Return the [x, y] coordinate for the center point of the cell that contains the specified text.  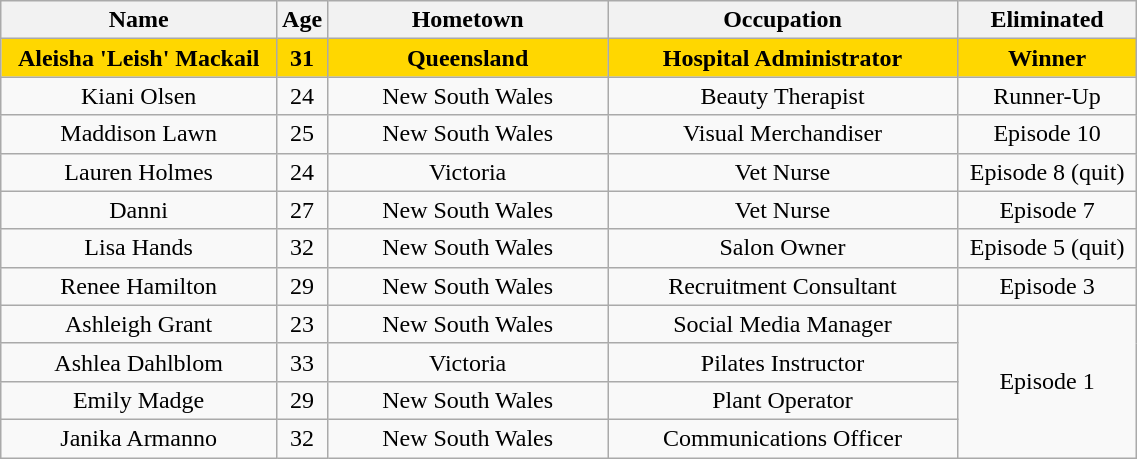
Episode 10 [1047, 134]
Communications Officer [783, 438]
Episode 1 [1047, 381]
Beauty Therapist [783, 96]
Emily Madge [139, 400]
Episode 8 (quit) [1047, 172]
Episode 7 [1047, 210]
Ashleigh Grant [139, 324]
33 [302, 362]
Social Media Manager [783, 324]
Queensland [468, 58]
Runner-Up [1047, 96]
Recruitment Consultant [783, 286]
Plant Operator [783, 400]
Lisa Hands [139, 248]
Name [139, 20]
Episode 3 [1047, 286]
Episode 5 (quit) [1047, 248]
Maddison Lawn [139, 134]
Visual Merchandiser [783, 134]
Age [302, 20]
Hospital Administrator [783, 58]
Salon Owner [783, 248]
23 [302, 324]
Winner [1047, 58]
Lauren Holmes [139, 172]
Janika Armanno [139, 438]
Kiani Olsen [139, 96]
Aleisha 'Leish' Mackail [139, 58]
25 [302, 134]
27 [302, 210]
Danni [139, 210]
Occupation [783, 20]
Hometown [468, 20]
Ashlea Dahlblom [139, 362]
Eliminated [1047, 20]
Renee Hamilton [139, 286]
Pilates Instructor [783, 362]
31 [302, 58]
